Provide the [X, Y] coordinate of the cell's center where the given text is located.  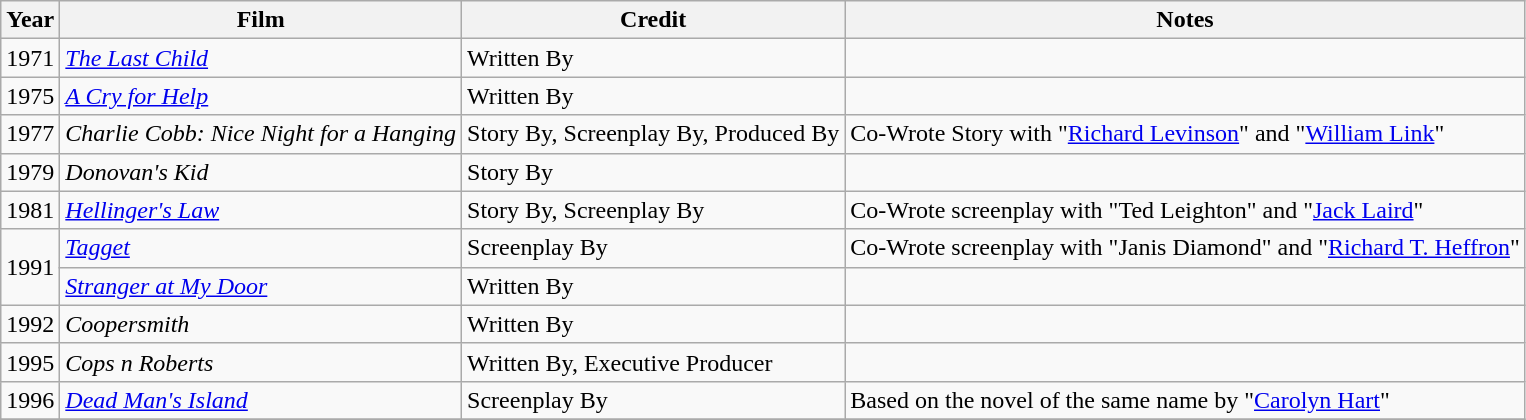
Story By, Screenplay By, Produced By [654, 134]
Story By [654, 172]
1977 [30, 134]
Coopersmith [261, 324]
Film [261, 20]
The Last Child [261, 58]
Co-Wrote screenplay with "Janis Diamond" and "Richard T. Heffron" [1185, 248]
Donovan's Kid [261, 172]
Based on the novel of the same name by "Carolyn Hart" [1185, 400]
A Cry for Help [261, 96]
Tagget [261, 248]
1995 [30, 362]
Co-Wrote Story with "Richard Levinson" and "William Link" [1185, 134]
1981 [30, 210]
1975 [30, 96]
1996 [30, 400]
Co-Wrote screenplay with "Ted Leighton" and "Jack Laird" [1185, 210]
Credit [654, 20]
Dead Man's Island [261, 400]
Stranger at My Door [261, 286]
Notes [1185, 20]
Written By, Executive Producer [654, 362]
Charlie Cobb: Nice Night for a Hanging [261, 134]
Hellinger's Law [261, 210]
1992 [30, 324]
Cops n Roberts [261, 362]
1991 [30, 267]
Story By, Screenplay By [654, 210]
1979 [30, 172]
Year [30, 20]
1971 [30, 58]
